Pinpoint the cell where the given text exists, returning its (X, Y) midpoint coordinate. 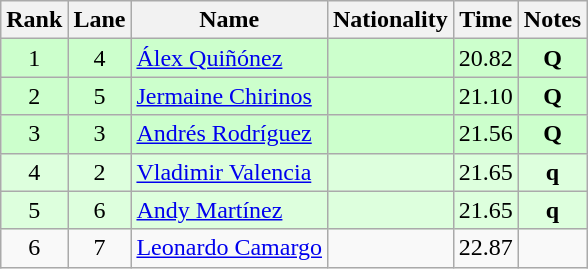
Name (230, 20)
Jermaine Chirinos (230, 96)
20.82 (486, 58)
Lane (100, 20)
7 (100, 248)
Álex Quiñónez (230, 58)
Time (486, 20)
Andrés Rodríguez (230, 134)
Leonardo Camargo (230, 248)
22.87 (486, 248)
Andy Martínez (230, 210)
Notes (552, 20)
21.56 (486, 134)
Vladimir Valencia (230, 172)
1 (34, 58)
21.10 (486, 96)
Nationality (390, 20)
Rank (34, 20)
